Scan for the cell matching the given text and deliver its (x, y) coordinate at center. 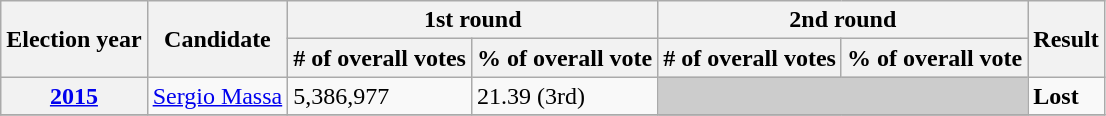
21.39 (3rd) (564, 96)
Lost (1066, 96)
Result (1066, 39)
2015 (74, 96)
1st round (473, 20)
2nd round (843, 20)
Candidate (218, 39)
Sergio Massa (218, 96)
Election year (74, 39)
5,386,977 (380, 96)
